Identify which cell holds the provided text, then report its (x, y) central coordinate. 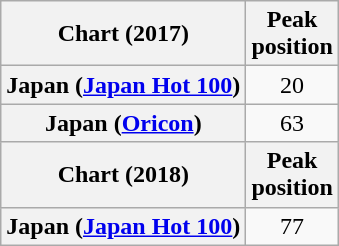
63 (292, 123)
20 (292, 85)
Chart (2017) (124, 34)
Chart (2018) (124, 174)
77 (292, 226)
Japan (Oricon) (124, 123)
